Search for the cell housing the specified text and yield its [X, Y] center coordinate. 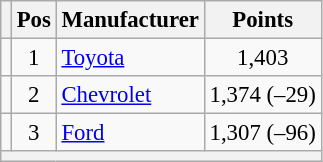
Toyota [130, 58]
1 [34, 58]
Chevrolet [130, 95]
2 [34, 95]
Ford [130, 133]
3 [34, 133]
Manufacturer [130, 20]
1,403 [262, 58]
Pos [34, 20]
Points [262, 20]
1,307 (–96) [262, 133]
1,374 (–29) [262, 95]
